Provide the [x, y] coordinate of the cell's center where the given text is located.  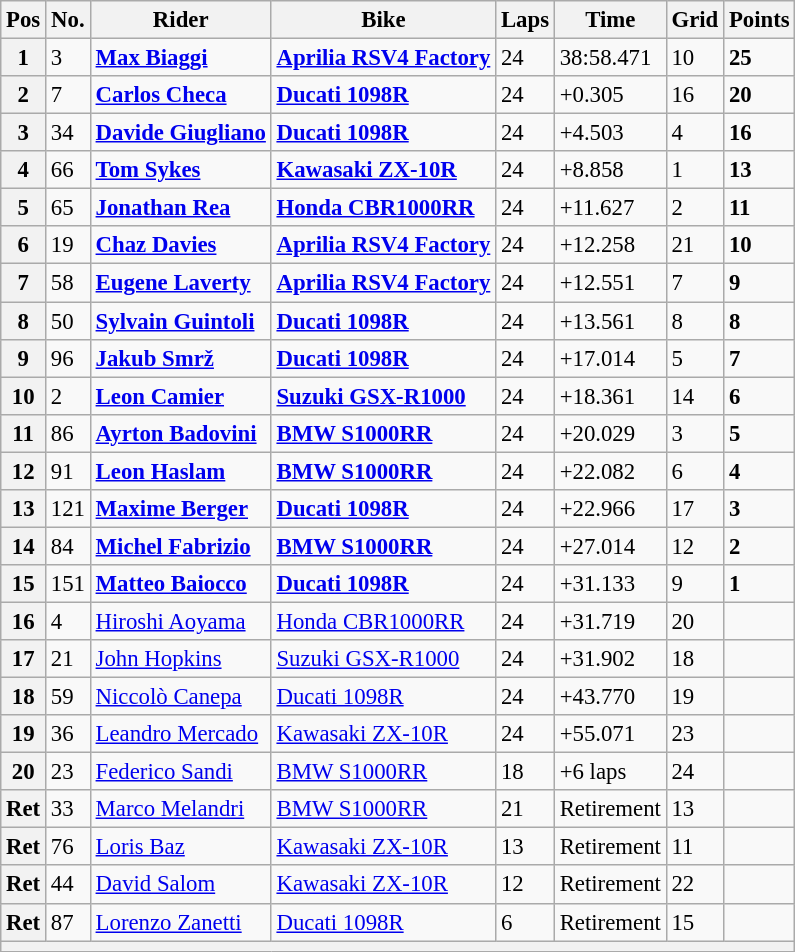
Loris Baz [180, 847]
25 [760, 58]
50 [68, 321]
38:58.471 [610, 58]
Leon Camier [180, 396]
Max Biaggi [180, 58]
Maxime Berger [180, 509]
Leandro Mercado [180, 734]
33 [68, 809]
Eugene Laverty [180, 283]
David Salom [180, 885]
Niccolò Canepa [180, 697]
Davide Giugliano [180, 133]
44 [68, 885]
+6 laps [610, 772]
76 [68, 847]
Carlos Checa [180, 95]
+31.133 [610, 584]
151 [68, 584]
58 [68, 283]
96 [68, 358]
65 [68, 208]
22 [694, 885]
+55.071 [610, 734]
Leon Haslam [180, 471]
Sylvain Guintoli [180, 321]
Laps [526, 20]
+31.719 [610, 621]
Bike [383, 20]
86 [68, 433]
36 [68, 734]
+17.014 [610, 358]
121 [68, 509]
+12.551 [610, 283]
+20.029 [610, 433]
Marco Melandri [180, 809]
Michel Fabrizio [180, 546]
Federico Sandi [180, 772]
Hiroshi Aoyama [180, 621]
+8.858 [610, 170]
Jonathan Rea [180, 208]
+27.014 [610, 546]
Grid [694, 20]
66 [68, 170]
59 [68, 697]
Jakub Smrž [180, 358]
+0.305 [610, 95]
+4.503 [610, 133]
John Hopkins [180, 659]
91 [68, 471]
+11.627 [610, 208]
Tom Sykes [180, 170]
+22.082 [610, 471]
+43.770 [610, 697]
+13.561 [610, 321]
34 [68, 133]
Matteo Baiocco [180, 584]
Rider [180, 20]
Time [610, 20]
+12.258 [610, 245]
Pos [24, 20]
87 [68, 922]
+22.966 [610, 509]
+31.902 [610, 659]
Lorenzo Zanetti [180, 922]
Points [760, 20]
No. [68, 20]
+18.361 [610, 396]
84 [68, 546]
Chaz Davies [180, 245]
Ayrton Badovini [180, 433]
